Determine the (X, Y) coordinate at the center of the cell enclosing the given text.  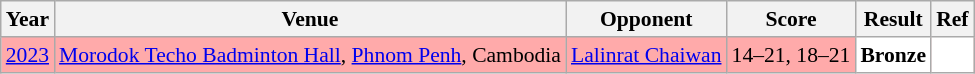
14–21, 18–21 (792, 55)
Opponent (646, 19)
Morodok Techo Badminton Hall, Phnom Penh, Cambodia (310, 55)
2023 (28, 55)
Ref (952, 19)
Bronze (893, 55)
Venue (310, 19)
Lalinrat Chaiwan (646, 55)
Score (792, 19)
Result (893, 19)
Year (28, 19)
